Extract the (x, y) coordinate from the center of the cell holding the provided text.  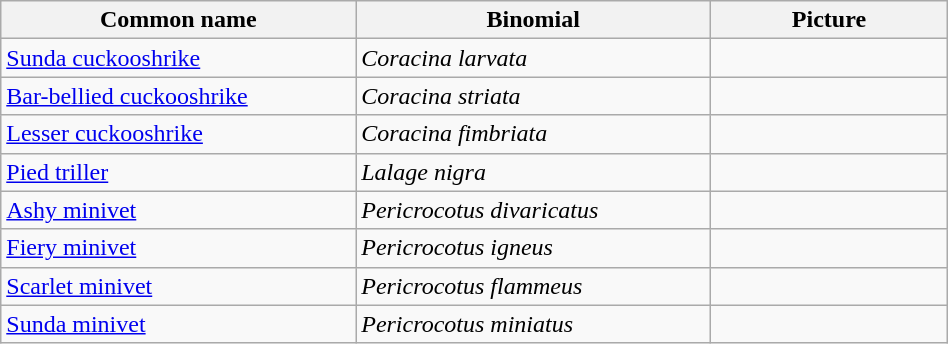
Lalage nigra (534, 172)
Sunda minivet (178, 324)
Sunda cuckooshrike (178, 58)
Pericrocotus divaricatus (534, 210)
Coracina larvata (534, 58)
Pericrocotus miniatus (534, 324)
Scarlet minivet (178, 286)
Bar-bellied cuckooshrike (178, 96)
Common name (178, 20)
Fiery minivet (178, 248)
Picture (830, 20)
Pericrocotus flammeus (534, 286)
Ashy minivet (178, 210)
Lesser cuckooshrike (178, 134)
Binomial (534, 20)
Pied triller (178, 172)
Coracina striata (534, 96)
Pericrocotus igneus (534, 248)
Coracina fimbriata (534, 134)
